From the cell containing the given text, extract its center point as [X, Y] coordinate. 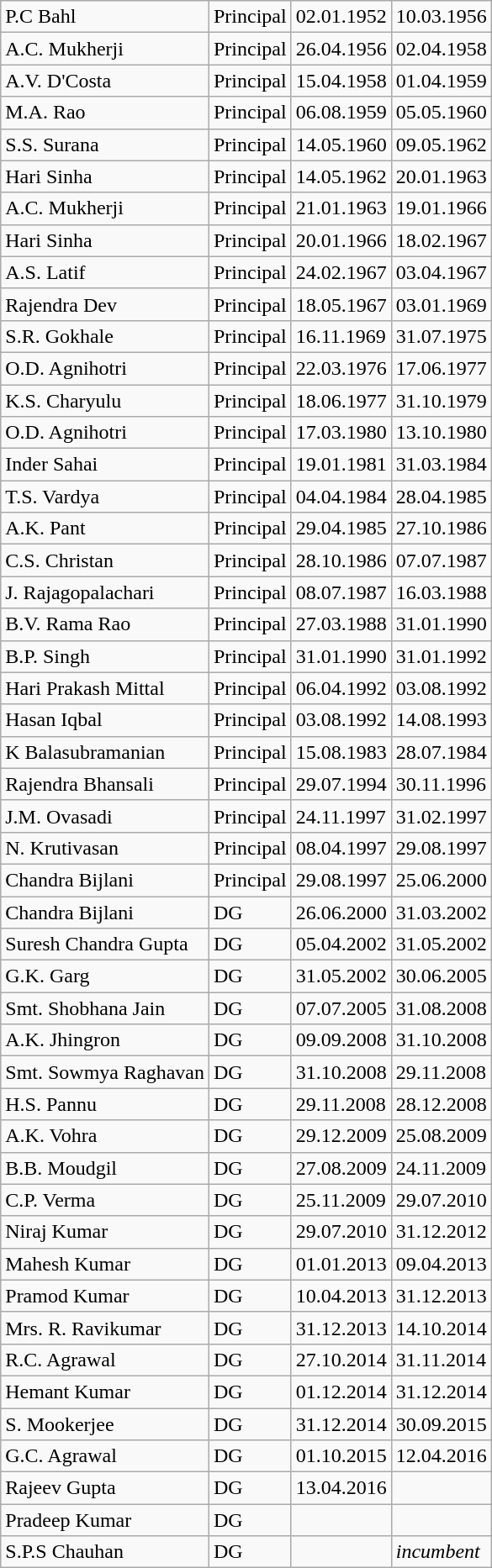
29.07.1994 [341, 784]
28.04.1985 [441, 497]
K Balasubramanian [105, 752]
31.03.1984 [441, 465]
07.07.2005 [341, 1008]
incumbent [441, 1552]
14.05.1962 [341, 176]
03.01.1969 [441, 304]
Rajendra Dev [105, 304]
19.01.1966 [441, 208]
13.04.2016 [341, 1488]
Rajendra Bhansali [105, 784]
C.S. Christan [105, 560]
14.05.1960 [341, 145]
24.02.1967 [341, 272]
25.06.2000 [441, 880]
Rajeev Gupta [105, 1488]
18.02.1967 [441, 240]
K.S. Charyulu [105, 401]
Suresh Chandra Gupta [105, 944]
Pramod Kumar [105, 1296]
25.11.2009 [341, 1200]
31.07.1975 [441, 336]
28.07.1984 [441, 752]
18.05.1967 [341, 304]
14.10.2014 [441, 1328]
27.10.1986 [441, 529]
Mrs. R. Ravikumar [105, 1328]
06.04.1992 [341, 688]
B.V. Rama Rao [105, 624]
02.04.1958 [441, 49]
Inder Sahai [105, 465]
P.C Bahl [105, 17]
21.01.1963 [341, 208]
30.06.2005 [441, 976]
20.01.1963 [441, 176]
Pradeep Kumar [105, 1520]
19.01.1981 [341, 465]
25.08.2009 [441, 1136]
29.04.1985 [341, 529]
17.03.1980 [341, 433]
12.04.2016 [441, 1456]
S.P.S Chauhan [105, 1552]
06.08.1959 [341, 113]
A.V. D'Costa [105, 81]
B.P. Singh [105, 656]
A.S. Latif [105, 272]
31.11.2014 [441, 1360]
31.03.2002 [441, 912]
24.11.2009 [441, 1168]
Niraj Kumar [105, 1232]
26.04.1956 [341, 49]
31.10.1979 [441, 401]
22.03.1976 [341, 368]
G.K. Garg [105, 976]
Hasan Iqbal [105, 720]
02.01.1952 [341, 17]
31.12.2012 [441, 1232]
Hemant Kumar [105, 1392]
31.08.2008 [441, 1008]
30.11.1996 [441, 784]
N. Krutivasan [105, 848]
M.A. Rao [105, 113]
27.10.2014 [341, 1360]
10.04.2013 [341, 1296]
26.06.2000 [341, 912]
03.04.1967 [441, 272]
H.S. Pannu [105, 1104]
20.01.1966 [341, 240]
04.04.1984 [341, 497]
08.07.1987 [341, 592]
27.08.2009 [341, 1168]
16.03.1988 [441, 592]
01.01.2013 [341, 1264]
30.09.2015 [441, 1424]
13.10.1980 [441, 433]
09.05.1962 [441, 145]
28.12.2008 [441, 1104]
15.08.1983 [341, 752]
S.R. Gokhale [105, 336]
31.01.1992 [441, 656]
Hari Prakash Mittal [105, 688]
C.P. Verma [105, 1200]
14.08.1993 [441, 720]
17.06.1977 [441, 368]
A.K. Vohra [105, 1136]
G.C. Agrawal [105, 1456]
T.S. Vardya [105, 497]
27.03.1988 [341, 624]
10.03.1956 [441, 17]
01.10.2015 [341, 1456]
15.04.1958 [341, 81]
16.11.1969 [341, 336]
08.04.1997 [341, 848]
01.04.1959 [441, 81]
18.06.1977 [341, 401]
07.07.1987 [441, 560]
31.02.1997 [441, 816]
09.04.2013 [441, 1264]
Mahesh Kumar [105, 1264]
24.11.1997 [341, 816]
B.B. Moudgil [105, 1168]
R.C. Agrawal [105, 1360]
Smt. Shobhana Jain [105, 1008]
29.12.2009 [341, 1136]
05.05.1960 [441, 113]
J. Rajagopalachari [105, 592]
S.S. Surana [105, 145]
J.M. Ovasadi [105, 816]
A.K. Jhingron [105, 1040]
Smt. Sowmya Raghavan [105, 1072]
S. Mookerjee [105, 1424]
05.04.2002 [341, 944]
A.K. Pant [105, 529]
28.10.1986 [341, 560]
09.09.2008 [341, 1040]
01.12.2014 [341, 1392]
